Extract the [X, Y] coordinate from the center of the cell holding the provided text.  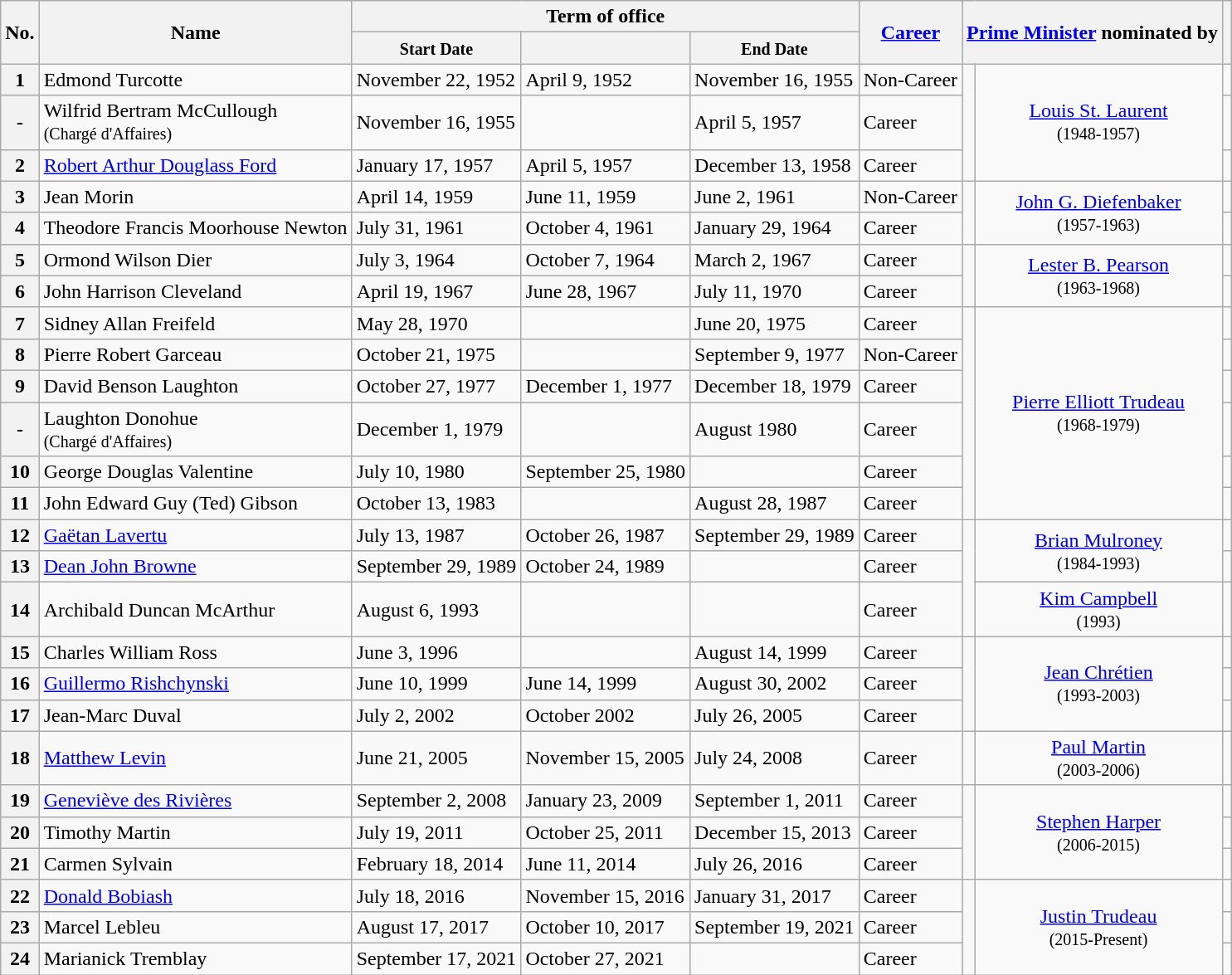
John Harrison Cleveland [196, 291]
Name [196, 32]
July 2, 2002 [436, 715]
Stephen Harper(2006-2015) [1098, 832]
July 24, 2008 [775, 758]
December 1, 1979 [436, 428]
October 27, 2021 [606, 958]
September 2, 2008 [436, 801]
Prime Minister nominated by [1093, 32]
August 1980 [775, 428]
Matthew Levin [196, 758]
Wilfrid Bertram McCullough(Chargé d'Affaires) [196, 123]
January 17, 1957 [436, 165]
12 [20, 535]
Laughton Donohue(Chargé d'Affaires) [196, 428]
June 21, 2005 [436, 758]
End Date [775, 48]
Jean Chrétien(1993-2003) [1098, 684]
September 1, 2011 [775, 801]
January 29, 1964 [775, 228]
Geneviève des Rivières [196, 801]
July 31, 1961 [436, 228]
Term of office [606, 17]
Kim Campbell(1993) [1098, 609]
April 14, 1959 [436, 197]
August 17, 2017 [436, 927]
June 14, 1999 [606, 684]
11 [20, 504]
Marianick Tremblay [196, 958]
Sidney Allan Freifeld [196, 323]
October 21, 1975 [436, 354]
Ormond Wilson Dier [196, 260]
1 [20, 80]
13 [20, 567]
4 [20, 228]
March 2, 1967 [775, 260]
September 19, 2021 [775, 927]
Charles William Ross [196, 652]
9 [20, 386]
Marcel Lebleu [196, 927]
October 4, 1961 [606, 228]
Lester B. Pearson(1963-1968) [1098, 275]
June 28, 1967 [606, 291]
No. [20, 32]
Edmond Turcotte [196, 80]
July 11, 1970 [775, 291]
April 19, 1967 [436, 291]
September 17, 2021 [436, 958]
July 26, 2005 [775, 715]
18 [20, 758]
August 14, 1999 [775, 652]
Jean-Marc Duval [196, 715]
July 18, 2016 [436, 895]
October 2002 [606, 715]
September 9, 1977 [775, 354]
14 [20, 609]
June 10, 1999 [436, 684]
John G. Diefenbaker(1957-1963) [1098, 212]
August 30, 2002 [775, 684]
7 [20, 323]
October 27, 1977 [436, 386]
Theodore Francis Moorhouse Newton [196, 228]
February 18, 2014 [436, 864]
December 18, 1979 [775, 386]
3 [20, 197]
24 [20, 958]
Donald Bobiash [196, 895]
July 13, 1987 [436, 535]
September 25, 1980 [606, 472]
Pierre Elliott Trudeau(1968-1979) [1098, 413]
January 31, 2017 [775, 895]
June 11, 2014 [606, 864]
July 26, 2016 [775, 864]
Pierre Robert Garceau [196, 354]
16 [20, 684]
December 15, 2013 [775, 832]
Robert Arthur Douglass Ford [196, 165]
October 10, 2017 [606, 927]
June 11, 1959 [606, 197]
Start Date [436, 48]
Dean John Browne [196, 567]
21 [20, 864]
8 [20, 354]
January 23, 2009 [606, 801]
Louis St. Laurent(1948-1957) [1098, 123]
November 15, 2016 [606, 895]
10 [20, 472]
2 [20, 165]
23 [20, 927]
David Benson Laughton [196, 386]
22 [20, 895]
April 9, 1952 [606, 80]
June 3, 1996 [436, 652]
Guillermo Rishchynski [196, 684]
John Edward Guy (Ted) Gibson [196, 504]
Timothy Martin [196, 832]
Brian Mulroney(1984-1993) [1098, 551]
October 25, 2011 [606, 832]
Carmen Sylvain [196, 864]
October 13, 1983 [436, 504]
17 [20, 715]
November 22, 1952 [436, 80]
August 28, 1987 [775, 504]
May 28, 1970 [436, 323]
October 7, 1964 [606, 260]
July 10, 1980 [436, 472]
George Douglas Valentine [196, 472]
Archibald Duncan McArthur [196, 609]
19 [20, 801]
15 [20, 652]
October 26, 1987 [606, 535]
October 24, 1989 [606, 567]
June 20, 1975 [775, 323]
June 2, 1961 [775, 197]
July 19, 2011 [436, 832]
Justin Trudeau(2015-Present) [1098, 927]
August 6, 1993 [436, 609]
6 [20, 291]
December 13, 1958 [775, 165]
5 [20, 260]
Jean Morin [196, 197]
December 1, 1977 [606, 386]
Paul Martin(2003-2006) [1098, 758]
Gaëtan Lavertu [196, 535]
20 [20, 832]
November 15, 2005 [606, 758]
July 3, 1964 [436, 260]
